Detect which cell encompasses the target text, then output its [x, y] center coordinate. 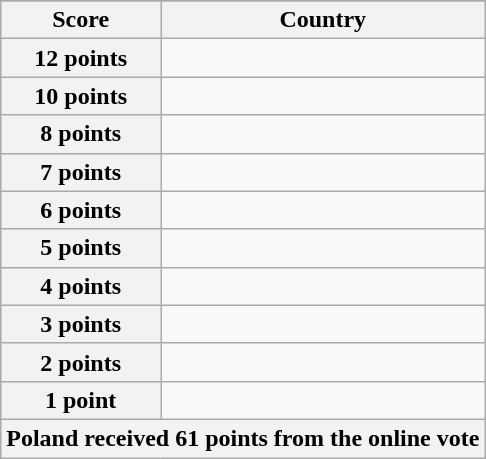
12 points [81, 58]
6 points [81, 210]
Poland received 61 points from the online vote [243, 438]
8 points [81, 134]
3 points [81, 324]
10 points [81, 96]
2 points [81, 362]
Score [81, 20]
Country [323, 20]
4 points [81, 286]
1 point [81, 400]
7 points [81, 172]
5 points [81, 248]
